Scan for the cell matching the given text and deliver its [X, Y] coordinate at center. 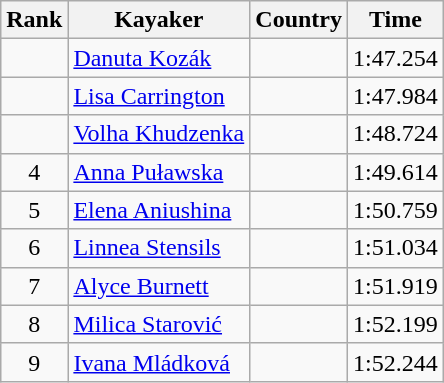
Anna Puławska [159, 172]
Elena Aniushina [159, 210]
Time [396, 20]
7 [34, 286]
Ivana Mládková [159, 362]
8 [34, 324]
Rank [34, 20]
Milica Starović [159, 324]
1:50.759 [396, 210]
1:49.614 [396, 172]
Danuta Kozák [159, 58]
1:51.034 [396, 248]
1:51.919 [396, 286]
9 [34, 362]
Country [299, 20]
6 [34, 248]
Kayaker [159, 20]
Volha Khudzenka [159, 134]
1:52.199 [396, 324]
Linnea Stensils [159, 248]
1:47.984 [396, 96]
4 [34, 172]
1:52.244 [396, 362]
1:48.724 [396, 134]
Alyce Burnett [159, 286]
1:47.254 [396, 58]
Lisa Carrington [159, 96]
5 [34, 210]
